Extract the [x, y] coordinate from the center of the cell holding the provided text.  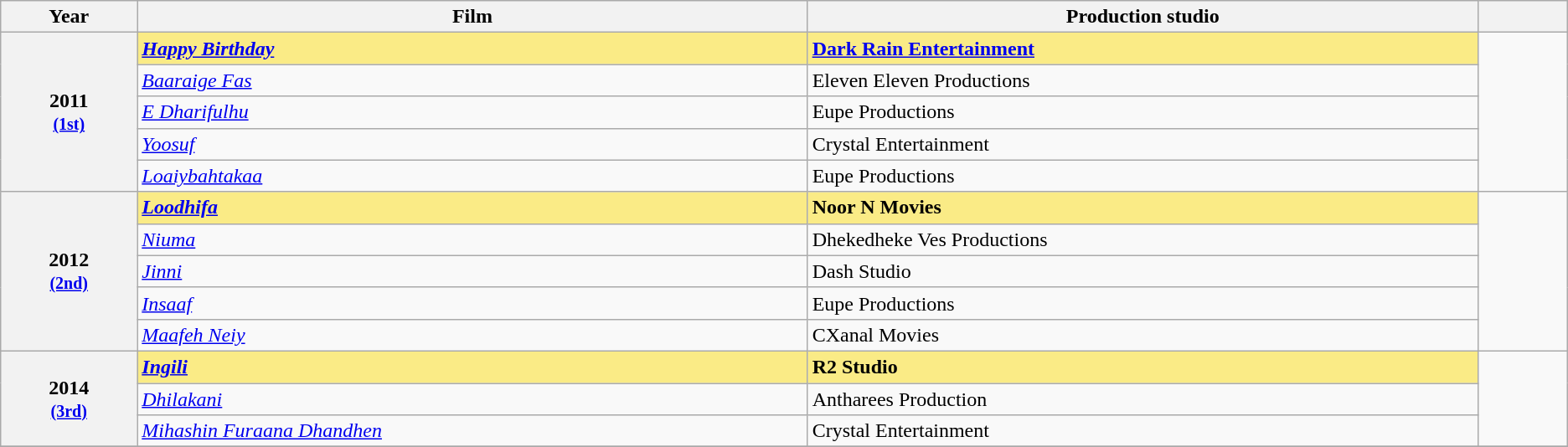
Maafeh Neiy [472, 335]
Eleven Eleven Productions [1142, 80]
CXanal Movies [1142, 335]
Ingili [472, 367]
Dark Rain Entertainment [1142, 49]
Dash Studio [1142, 271]
Loodhifa [472, 208]
2012 (2nd) [69, 271]
E Dharifulhu [472, 112]
Loaiybahtakaa [472, 176]
Jinni [472, 271]
Dhilakani [472, 399]
Yoosuf [472, 144]
2014 (3rd) [69, 398]
Baaraige Fas [472, 80]
Antharees Production [1142, 399]
Insaaf [472, 303]
Year [69, 17]
R2 Studio [1142, 367]
Niuma [472, 239]
Film [472, 17]
Noor N Movies [1142, 208]
Dhekedheke Ves Productions [1142, 239]
Happy Birthday [472, 49]
Production studio [1142, 17]
Mihashin Furaana Dhandhen [472, 431]
2011 (1st) [69, 112]
